Detect which cell encompasses the target text, then output its [X, Y] center coordinate. 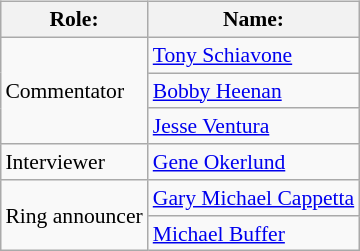
Commentator [74, 90]
Gary Michael Cappetta [254, 198]
Gene Okerlund [254, 162]
Interviewer [74, 162]
Michael Buffer [254, 233]
Name: [254, 20]
Ring announcer [74, 216]
Tony Schiavone [254, 55]
Jesse Ventura [254, 126]
Role: [74, 20]
Bobby Heenan [254, 91]
